Return the (X, Y) coordinate for the center point of the cell that contains the specified text.  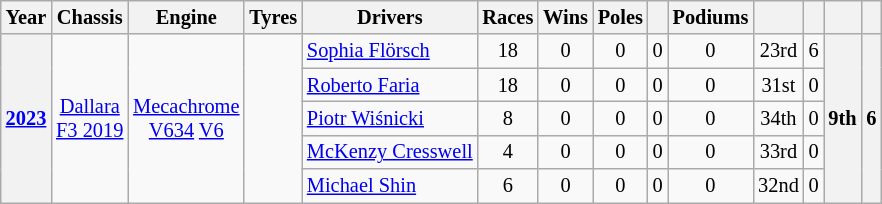
DallaraF3 2019 (90, 118)
Podiums (711, 17)
Roberto Faria (390, 85)
Chassis (90, 17)
Poles (620, 17)
31st (778, 85)
33rd (778, 152)
MecachromeV634 V6 (186, 118)
Engine (186, 17)
Sophia Flörsch (390, 51)
4 (508, 152)
32nd (778, 186)
2023 (26, 118)
9th (843, 118)
Year (26, 17)
Drivers (390, 17)
Wins (566, 17)
34th (778, 118)
Michael Shin (390, 186)
Races (508, 17)
Tyres (273, 17)
23rd (778, 51)
8 (508, 118)
McKenzy Cresswell (390, 152)
Piotr Wiśnicki (390, 118)
